Identify which cell holds the provided text, then report its (x, y) central coordinate. 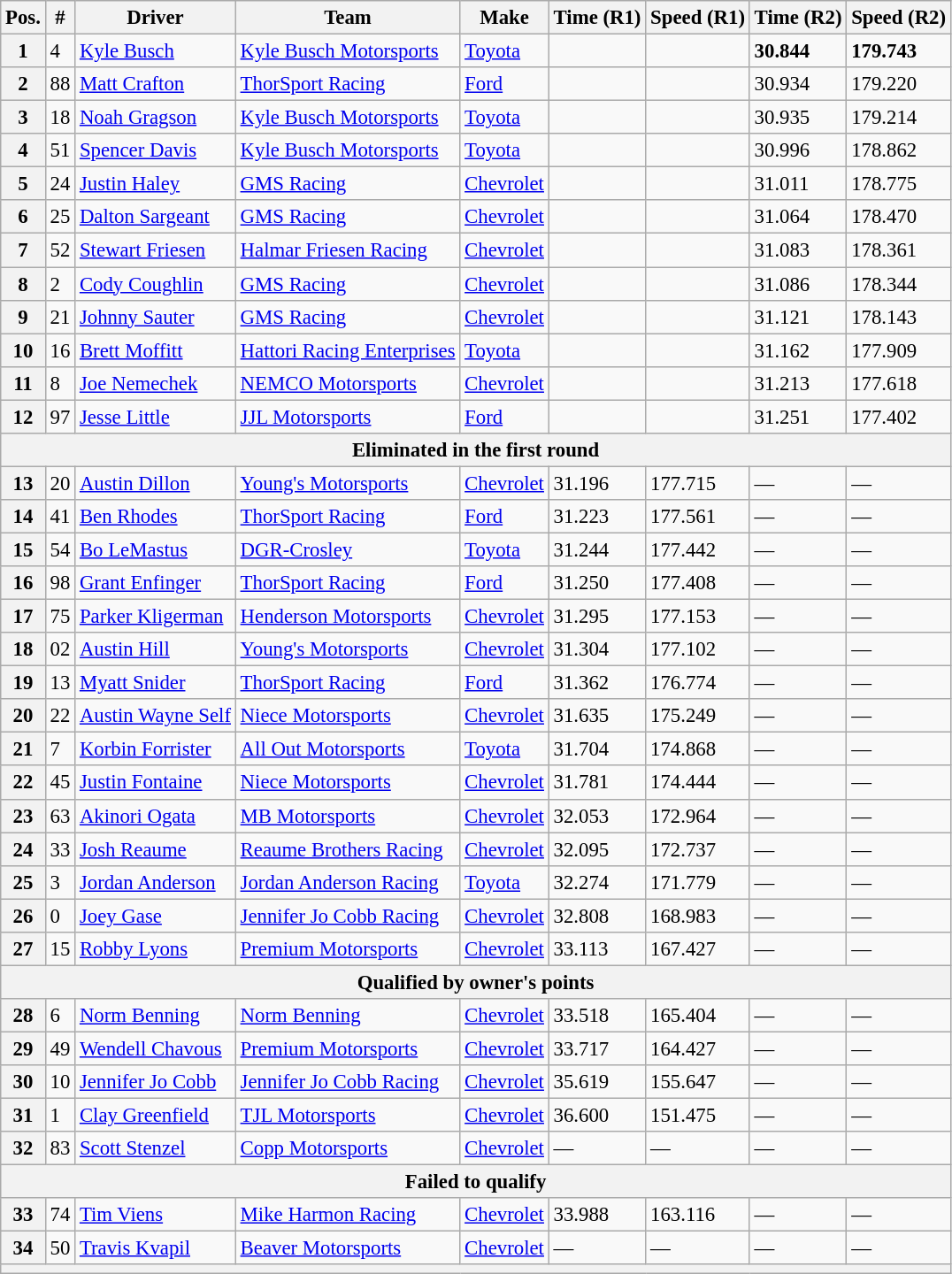
83 (60, 1148)
178.361 (899, 250)
Grant Enfinger (156, 583)
176.774 (698, 683)
151.475 (698, 1116)
31.086 (798, 284)
178.143 (899, 317)
97 (60, 417)
171.779 (698, 882)
Akinori Ogata (156, 816)
177.561 (698, 517)
31.304 (597, 649)
12 (23, 417)
34 (23, 1248)
54 (60, 549)
Failed to qualify (476, 1182)
179.743 (899, 51)
Copp Motorsports (348, 1148)
9 (23, 317)
31.213 (798, 383)
178.775 (899, 184)
30 (23, 1082)
33.113 (597, 949)
33.988 (597, 1215)
31.196 (597, 483)
Jennifer Jo Cobb (156, 1082)
177.715 (698, 483)
Cody Coughlin (156, 284)
172.964 (698, 816)
31.250 (597, 583)
177.909 (899, 350)
19 (23, 683)
30.844 (798, 51)
33.717 (597, 1048)
31.162 (798, 350)
32 (23, 1148)
Henderson Motorsports (348, 617)
31.121 (798, 317)
30.935 (798, 118)
Scott Stenzel (156, 1148)
178.862 (899, 150)
165.404 (698, 1016)
Joe Nemechek (156, 383)
164.427 (698, 1048)
14 (23, 517)
Travis Kvapil (156, 1248)
31.011 (798, 184)
36.600 (597, 1116)
Jesse Little (156, 417)
Qualified by owner's points (476, 982)
Korbin Forrister (156, 749)
74 (60, 1215)
Reaume Brothers Racing (348, 849)
88 (60, 84)
167.427 (698, 949)
179.220 (899, 84)
32.095 (597, 849)
23 (23, 816)
Noah Gragson (156, 118)
49 (60, 1048)
26 (23, 916)
Joey Gase (156, 916)
Kyle Busch (156, 51)
177.153 (698, 617)
52 (60, 250)
Speed (R1) (698, 18)
Josh Reaume (156, 849)
Clay Greenfield (156, 1116)
177.402 (899, 417)
30.934 (798, 84)
Beaver Motorsports (348, 1248)
174.868 (698, 749)
Jordan Anderson Racing (348, 882)
27 (23, 949)
31 (23, 1116)
31.362 (597, 683)
31.064 (798, 217)
Robby Lyons (156, 949)
Wendell Chavous (156, 1048)
175.249 (698, 716)
32.274 (597, 882)
Ben Rhodes (156, 517)
63 (60, 816)
MB Motorsports (348, 816)
JJL Motorsports (348, 417)
Driver (156, 18)
Jordan Anderson (156, 882)
75 (60, 617)
32.808 (597, 916)
Bo LeMastus (156, 549)
All Out Motorsports (348, 749)
Tim Viens (156, 1215)
Time (R2) (798, 18)
Parker Kligerman (156, 617)
29 (23, 1048)
98 (60, 583)
Johnny Sauter (156, 317)
50 (60, 1248)
Dalton Sargeant (156, 217)
163.116 (698, 1215)
Austin Wayne Self (156, 716)
Justin Haley (156, 184)
Mike Harmon Racing (348, 1215)
0 (60, 916)
Pos. (23, 18)
177.408 (698, 583)
31.781 (597, 783)
Austin Hill (156, 649)
155.647 (698, 1082)
31.223 (597, 517)
35.619 (597, 1082)
DGR-Crosley (348, 549)
32.053 (597, 816)
31.251 (798, 417)
Brett Moffitt (156, 350)
45 (60, 783)
31.635 (597, 716)
5 (23, 184)
Make (504, 18)
Stewart Friesen (156, 250)
177.102 (698, 649)
28 (23, 1016)
NEMCO Motorsports (348, 383)
Spencer Davis (156, 150)
Eliminated in the first round (476, 450)
31.295 (597, 617)
Matt Crafton (156, 84)
174.444 (698, 783)
TJL Motorsports (348, 1116)
168.983 (698, 916)
177.618 (899, 383)
31.244 (597, 549)
178.470 (899, 217)
31.704 (597, 749)
17 (23, 617)
178.344 (899, 284)
30.996 (798, 150)
Hattori Racing Enterprises (348, 350)
Team (348, 18)
179.214 (899, 118)
Halmar Friesen Racing (348, 250)
51 (60, 150)
Myatt Snider (156, 683)
177.442 (698, 549)
172.737 (698, 849)
Justin Fontaine (156, 783)
# (60, 18)
Speed (R2) (899, 18)
02 (60, 649)
Time (R1) (597, 18)
31.083 (798, 250)
Austin Dillon (156, 483)
33.518 (597, 1016)
11 (23, 383)
41 (60, 517)
